From the cell containing the given text, extract its center point as (x, y) coordinate. 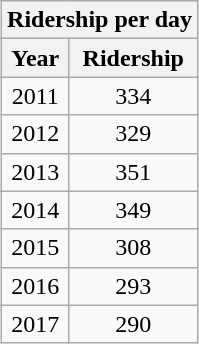
290 (134, 324)
Ridership (134, 58)
349 (134, 210)
2017 (36, 324)
2016 (36, 286)
Ridership per day (100, 20)
351 (134, 172)
293 (134, 286)
2012 (36, 134)
2011 (36, 96)
329 (134, 134)
2013 (36, 172)
2014 (36, 210)
334 (134, 96)
2015 (36, 248)
Year (36, 58)
308 (134, 248)
